Find where the given text appears and provide that cell's center as [x, y] coordinate. 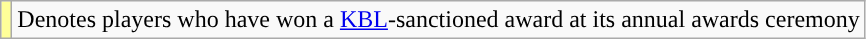
Denotes players who have won a KBL-sanctioned award at its annual awards ceremony [438, 20]
